Return [X, Y] of the center of cell containing provided text 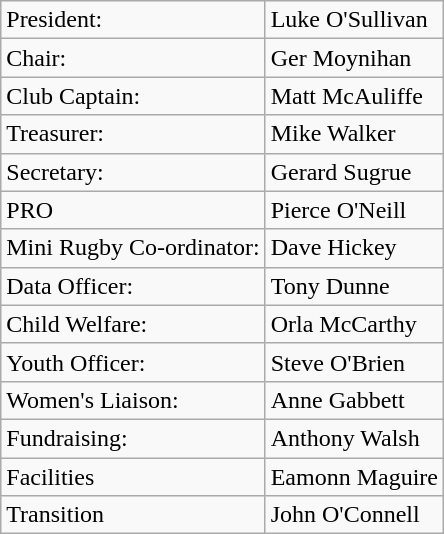
Secretary: [133, 172]
Mike Walker [354, 134]
Youth Officer: [133, 362]
Orla McCarthy [354, 324]
Data Officer: [133, 286]
Women's Liaison: [133, 400]
Chair: [133, 58]
Tony Dunne [354, 286]
Mini Rugby Co-ordinator: [133, 248]
President: [133, 20]
Eamonn Maguire [354, 477]
PRO [133, 210]
Fundraising: [133, 438]
Gerard Sugrue [354, 172]
Facilities [133, 477]
Transition [133, 515]
Club Captain: [133, 96]
Anthony Walsh [354, 438]
Ger Moynihan [354, 58]
Pierce O'Neill [354, 210]
Steve O'Brien [354, 362]
Dave Hickey [354, 248]
Child Welfare: [133, 324]
Anne Gabbett [354, 400]
John O'Connell [354, 515]
Treasurer: [133, 134]
Luke O'Sullivan [354, 20]
Matt McAuliffe [354, 96]
